Determine the [X, Y] coordinate at the center of the cell enclosing the given text.  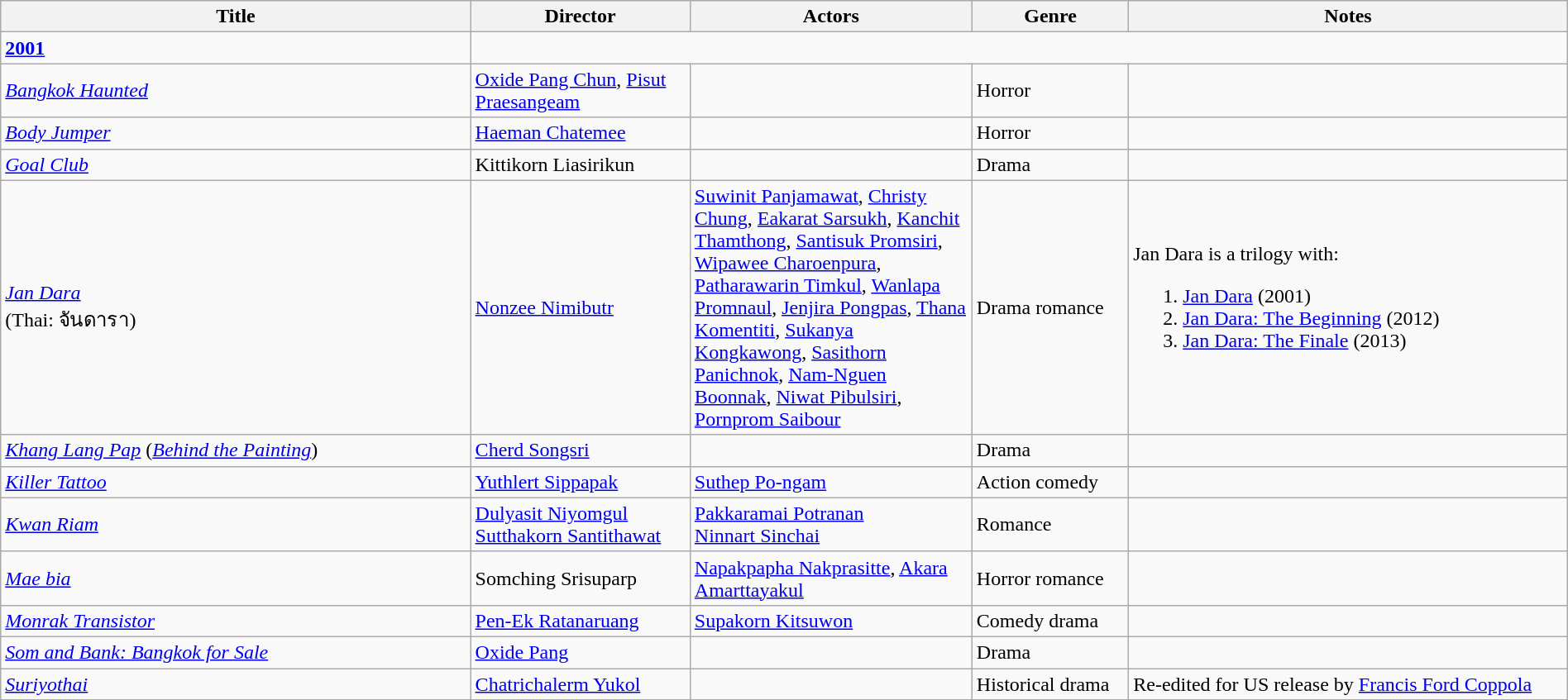
Chatrichalerm Yukol [581, 683]
Genre [1050, 17]
Nonzee Nimibutr [581, 307]
Pen-Ek Ratanaruang [581, 621]
Title [236, 17]
Supakorn Kitsuwon [830, 621]
Napakpapha Nakprasitte, Akara Amarttayakul [830, 579]
Khang Lang Pap (Behind the Painting) [236, 450]
Yuthlert Sippapak [581, 482]
Haeman Chatemee [581, 133]
Goal Club [236, 164]
Drama romance [1050, 307]
Som and Bank: Bangkok for Sale [236, 652]
Pakkaramai PotrananNinnart Sinchai [830, 524]
Action comedy [1050, 482]
Suthep Po-ngam [830, 482]
Jan Dara(Thai: จันดารา) [236, 307]
Dulyasit NiyomgulSutthakorn Santithawat [581, 524]
Comedy drama [1050, 621]
Historical drama [1050, 683]
Oxide Pang Chun, Pisut Praesangeam [581, 91]
Body Jumper [236, 133]
Horror romance [1050, 579]
2001 [236, 48]
Suriyothai [236, 683]
Cherd Songsri [581, 450]
Mae bia [236, 579]
Bangkok Haunted [236, 91]
Oxide Pang [581, 652]
Re-edited for US release by Francis Ford Coppola [1348, 683]
Notes [1348, 17]
Monrak Transistor [236, 621]
Kittikorn Liasirikun [581, 164]
Romance [1050, 524]
Killer Tattoo [236, 482]
Somching Srisuparp [581, 579]
Director [581, 17]
Jan Dara is a trilogy with:Jan Dara (2001)Jan Dara: The Beginning (2012)Jan Dara: The Finale (2013) [1348, 307]
Kwan Riam [236, 524]
Actors [830, 17]
